Output the [X, Y] coordinate of the center of the cell containing the given text.  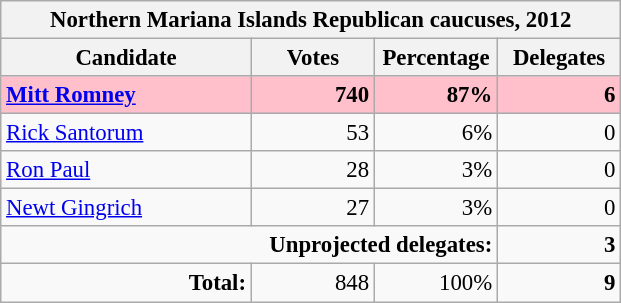
Unprojected delegates: [250, 245]
87% [436, 95]
Candidate [126, 58]
3 [560, 245]
28 [312, 170]
Northern Mariana Islands Republican caucuses, 2012 [311, 20]
53 [312, 133]
9 [560, 283]
Percentage [436, 58]
Rick Santorum [126, 133]
Delegates [560, 58]
100% [436, 283]
Mitt Romney [126, 95]
Total: [126, 283]
6% [436, 133]
27 [312, 208]
848 [312, 283]
Votes [312, 58]
Ron Paul [126, 170]
Newt Gingrich [126, 208]
740 [312, 95]
6 [560, 95]
